Locate the cell with the specified text and output its [x, y] center coordinate. 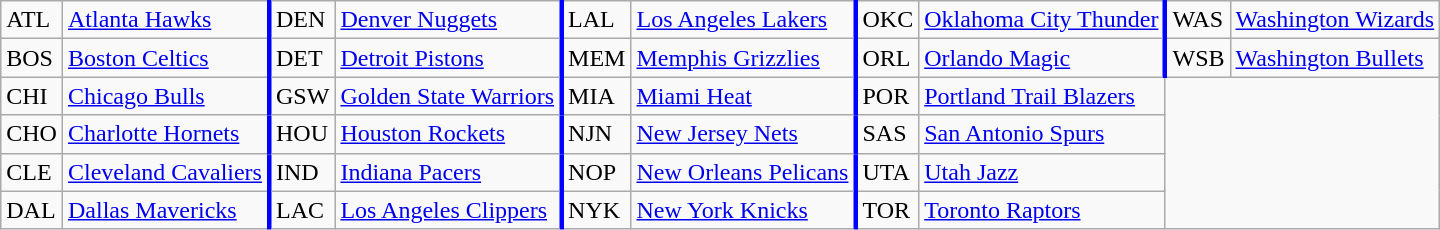
DEN [302, 20]
WAS [1198, 20]
DAL [32, 210]
Los Angeles Lakers [744, 20]
CHO [32, 134]
IND [302, 172]
BOS [32, 58]
New York Knicks [744, 210]
ATL [32, 20]
Los Angeles Clippers [448, 210]
NYK [596, 210]
MEM [596, 58]
Oklahoma City Thunder [1042, 20]
Denver Nuggets [448, 20]
POR [886, 96]
DET [302, 58]
Washington Wizards [1335, 20]
Utah Jazz [1042, 172]
Chicago Bulls [166, 96]
Portland Trail Blazers [1042, 96]
GSW [302, 96]
Boston Celtics [166, 58]
Detroit Pistons [448, 58]
Dallas Mavericks [166, 210]
Memphis Grizzlies [744, 58]
TOR [886, 210]
Golden State Warriors [448, 96]
Orlando Magic [1042, 58]
Atlanta Hawks [166, 20]
Houston Rockets [448, 134]
NOP [596, 172]
Miami Heat [744, 96]
MIA [596, 96]
LAC [302, 210]
Indiana Pacers [448, 172]
NJN [596, 134]
WSB [1198, 58]
San Antonio Spurs [1042, 134]
CHI [32, 96]
ORL [886, 58]
Washington Bullets [1335, 58]
Charlotte Hornets [166, 134]
New Jersey Nets [744, 134]
SAS [886, 134]
HOU [302, 134]
CLE [32, 172]
Cleveland Cavaliers [166, 172]
LAL [596, 20]
New Orleans Pelicans [744, 172]
Toronto Raptors [1042, 210]
UTA [886, 172]
OKC [886, 20]
